Provide the (x, y) coordinate of the cell's center where the given text is located.  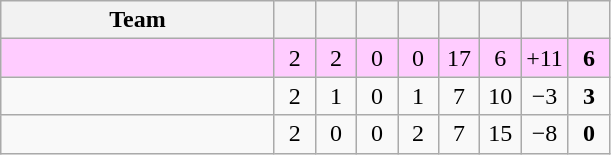
10 (500, 96)
Team (138, 20)
17 (460, 58)
15 (500, 134)
−3 (545, 96)
−8 (545, 134)
3 (588, 96)
+11 (545, 58)
